Pinpoint the cell where the given text exists, returning its (x, y) midpoint coordinate. 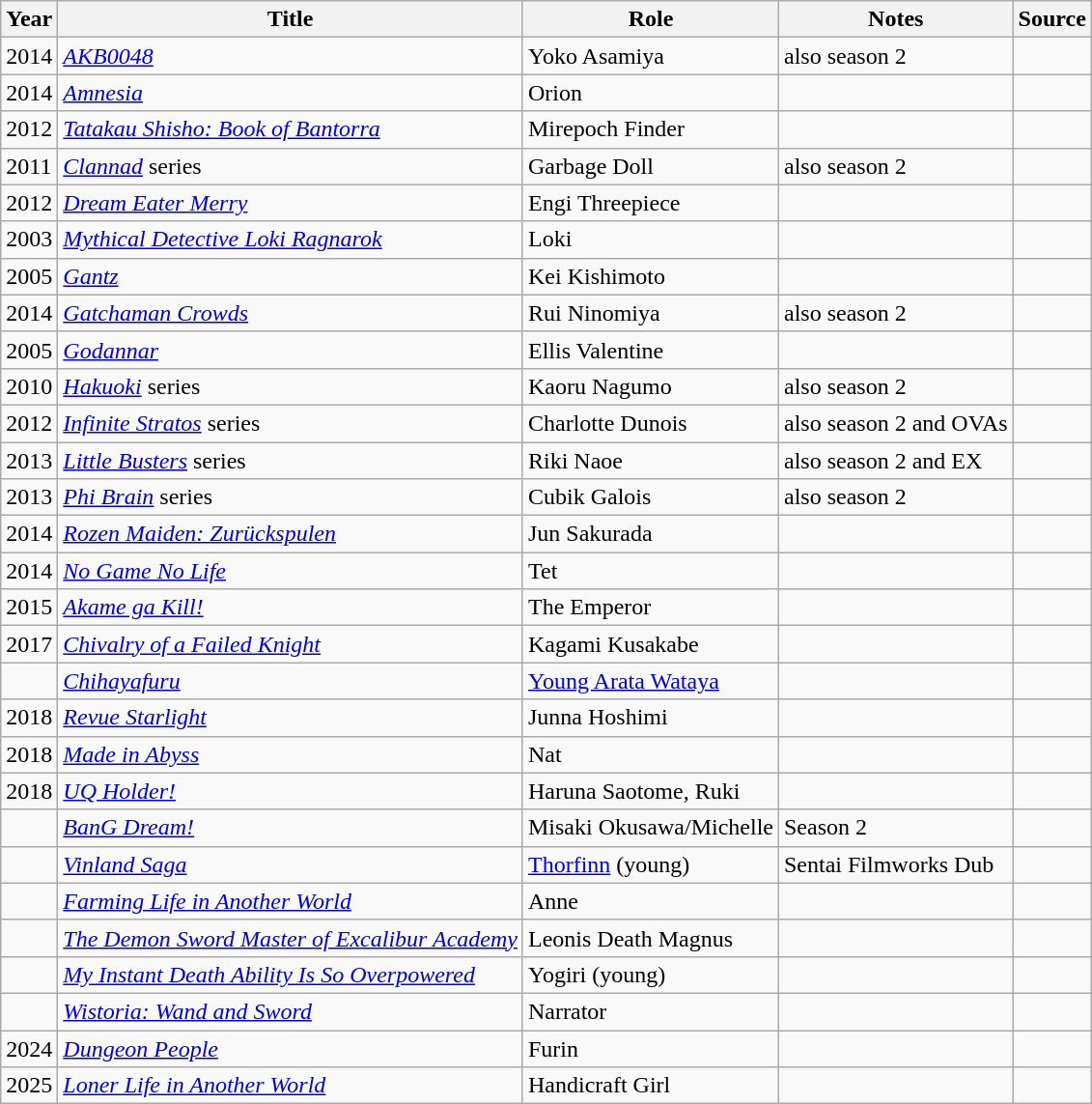
Chivalry of a Failed Knight (291, 644)
Wistoria: Wand and Sword (291, 1011)
Farming Life in Another World (291, 901)
The Emperor (651, 608)
Year (29, 19)
Furin (651, 1048)
2015 (29, 608)
Dream Eater Merry (291, 203)
Loki (651, 240)
Title (291, 19)
Anne (651, 901)
2017 (29, 644)
Akame ga Kill! (291, 608)
UQ Holder! (291, 791)
Yogiri (young) (651, 975)
Season 2 (896, 828)
Ellis Valentine (651, 350)
My Instant Death Ability Is So Overpowered (291, 975)
Gatchaman Crowds (291, 313)
Riki Naoe (651, 461)
Narrator (651, 1011)
Amnesia (291, 93)
Gantz (291, 276)
Yoko Asamiya (651, 56)
Infinite Stratos series (291, 423)
Haruna Saotome, Ruki (651, 791)
Notes (896, 19)
Clannad series (291, 166)
No Game No Life (291, 571)
Made in Abyss (291, 754)
BanG Dream! (291, 828)
Junna Hoshimi (651, 718)
Phi Brain series (291, 497)
Revue Starlight (291, 718)
The Demon Sword Master of Excalibur Academy (291, 938)
Loner Life in Another World (291, 1086)
Vinland Saga (291, 864)
Dungeon People (291, 1048)
Source (1052, 19)
2011 (29, 166)
Chihayafuru (291, 681)
Cubik Galois (651, 497)
Thorfinn (young) (651, 864)
2003 (29, 240)
Sentai Filmworks Dub (896, 864)
Godannar (291, 350)
Kagami Kusakabe (651, 644)
Tatakau Shisho: Book of Bantorra (291, 129)
Orion (651, 93)
Kei Kishimoto (651, 276)
Young Arata Wataya (651, 681)
Jun Sakurada (651, 534)
2025 (29, 1086)
Rozen Maiden: Zurückspulen (291, 534)
Role (651, 19)
AKB0048 (291, 56)
also season 2 and EX (896, 461)
Charlotte Dunois (651, 423)
2010 (29, 386)
also season 2 and OVAs (896, 423)
Mirepoch Finder (651, 129)
Nat (651, 754)
Garbage Doll (651, 166)
2024 (29, 1048)
Mythical Detective Loki Ragnarok (291, 240)
Little Busters series (291, 461)
Hakuoki series (291, 386)
Tet (651, 571)
Leonis Death Magnus (651, 938)
Kaoru Nagumo (651, 386)
Misaki Okusawa/Michelle (651, 828)
Engi Threepiece (651, 203)
Rui Ninomiya (651, 313)
Handicraft Girl (651, 1086)
